Output the [X, Y] coordinate of the center of the cell containing the given text.  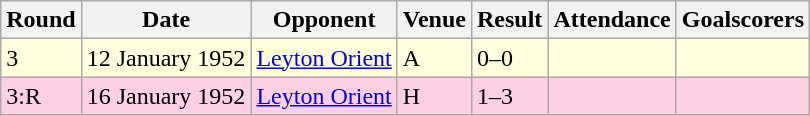
Opponent [324, 20]
Round [41, 20]
Attendance [612, 20]
3:R [41, 96]
12 January 1952 [166, 58]
Goalscorers [742, 20]
1–3 [509, 96]
H [434, 96]
Date [166, 20]
0–0 [509, 58]
3 [41, 58]
A [434, 58]
Venue [434, 20]
Result [509, 20]
16 January 1952 [166, 96]
